Provide the [X, Y] coordinate of the cell's center where the given text is located.  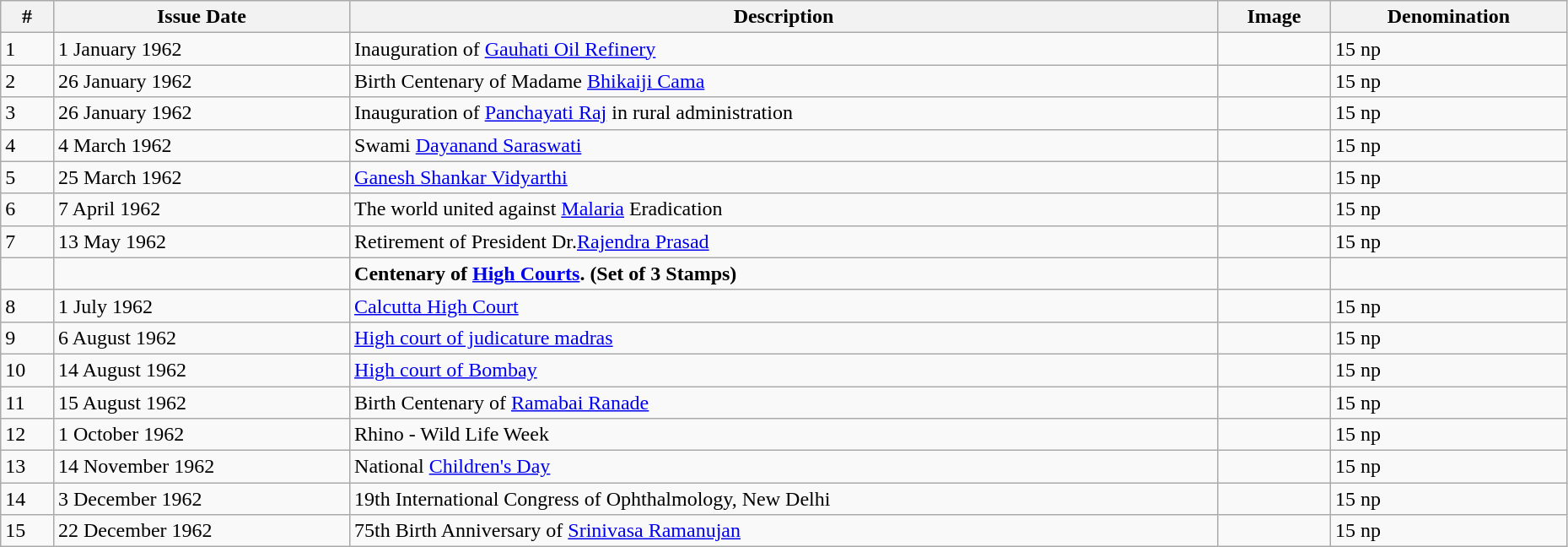
# [27, 17]
Rhino - Wild Life Week [784, 435]
14 August 1962 [201, 370]
7 April 1962 [201, 209]
9 [27, 338]
Retirement of President Dr.Rajendra Prasad [784, 241]
12 [27, 435]
13 May 1962 [201, 241]
3 [27, 113]
4 March 1962 [201, 145]
13 [27, 467]
11 [27, 403]
15 [27, 531]
1 July 1962 [201, 306]
8 [27, 306]
14 [27, 499]
High court of judicature madras [784, 338]
10 [27, 370]
Description [784, 17]
6 August 1962 [201, 338]
3 December 1962 [201, 499]
5 [27, 177]
7 [27, 241]
Image [1274, 17]
75th Birth Anniversary of Srinivasa Ramanujan [784, 531]
Swami Dayanand Saraswati [784, 145]
The world united against Malaria Eradication [784, 209]
Calcutta High Court [784, 306]
1 October 1962 [201, 435]
15 August 1962 [201, 403]
Inauguration of Panchayati Raj in rural administration [784, 113]
19th International Congress of Ophthalmology, New Delhi [784, 499]
National Children's Day [784, 467]
Centenary of High Courts. (Set of 3 Stamps) [784, 273]
2 [27, 81]
22 December 1962 [201, 531]
Issue Date [201, 17]
4 [27, 145]
1 [27, 49]
Birth Centenary of Ramabai Ranade [784, 403]
25 March 1962 [201, 177]
Ganesh Shankar Vidyarthi [784, 177]
High court of Bombay [784, 370]
14 November 1962 [201, 467]
Birth Centenary of Madame Bhikaiji Cama [784, 81]
Denomination [1449, 17]
Inauguration of Gauhati Oil Refinery [784, 49]
6 [27, 209]
1 January 1962 [201, 49]
